Search for the cell housing the specified text and yield its (X, Y) center coordinate. 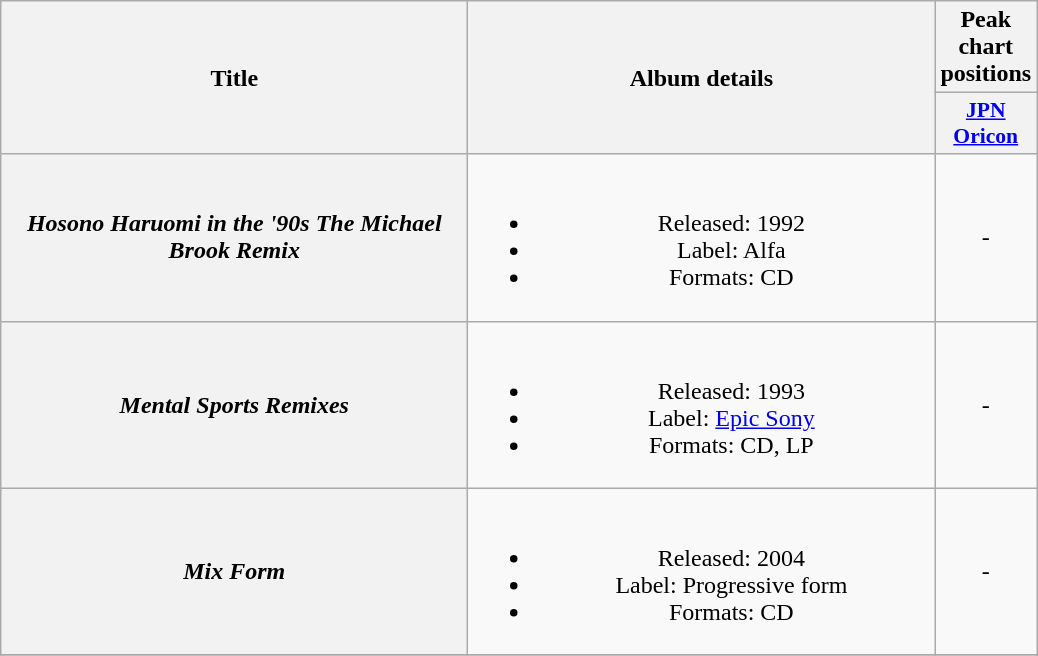
Mix Form (234, 572)
Released: 1992Label: AlfaFormats: CD (702, 238)
Released: 2004Label: Progressive formFormats: CD (702, 572)
JPNOricon (986, 124)
Hosono Haruomi in the '90s The Michael Brook Remix (234, 238)
Released: 1993Label: Epic SonyFormats: CD, LP (702, 404)
Album details (702, 78)
Peak chart positions (986, 47)
Mental Sports Remixes (234, 404)
Title (234, 78)
